Find where the given text appears and provide that cell's center as (x, y) coordinate. 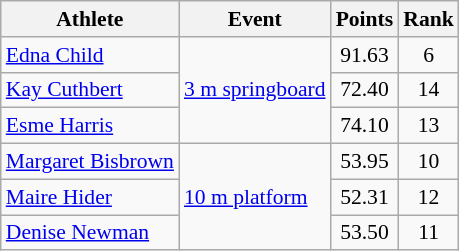
14 (428, 90)
10 m platform (255, 198)
Edna Child (90, 55)
11 (428, 233)
Esme Harris (90, 126)
10 (428, 162)
6 (428, 55)
Kay Cuthbert (90, 90)
12 (428, 197)
Rank (428, 19)
91.63 (365, 55)
53.50 (365, 233)
Maire Hider (90, 197)
52.31 (365, 197)
72.40 (365, 90)
Denise Newman (90, 233)
74.10 (365, 126)
Points (365, 19)
53.95 (365, 162)
Athlete (90, 19)
13 (428, 126)
Margaret Bisbrown (90, 162)
Event (255, 19)
3 m springboard (255, 90)
